Locate the cell with the specified text and output its (X, Y) center coordinate. 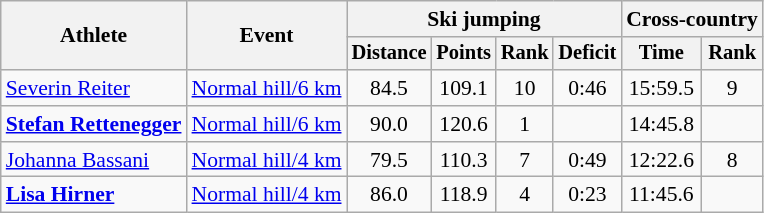
86.0 (390, 195)
Time (661, 54)
Stefan Rettenegger (94, 124)
109.1 (463, 88)
110.3 (463, 160)
14:45.8 (661, 124)
Cross-country (692, 19)
9 (732, 88)
7 (525, 160)
1 (525, 124)
0:46 (587, 88)
79.5 (390, 160)
0:23 (587, 195)
Johanna Bassani (94, 160)
10 (525, 88)
118.9 (463, 195)
Event (267, 36)
11:45.6 (661, 195)
15:59.5 (661, 88)
Lisa Hirner (94, 195)
Distance (390, 54)
Severin Reiter (94, 88)
Athlete (94, 36)
90.0 (390, 124)
4 (525, 195)
0:49 (587, 160)
12:22.6 (661, 160)
Deficit (587, 54)
120.6 (463, 124)
8 (732, 160)
Ski jumping (484, 19)
84.5 (390, 88)
Points (463, 54)
